Detect which cell encompasses the target text, then output its [x, y] center coordinate. 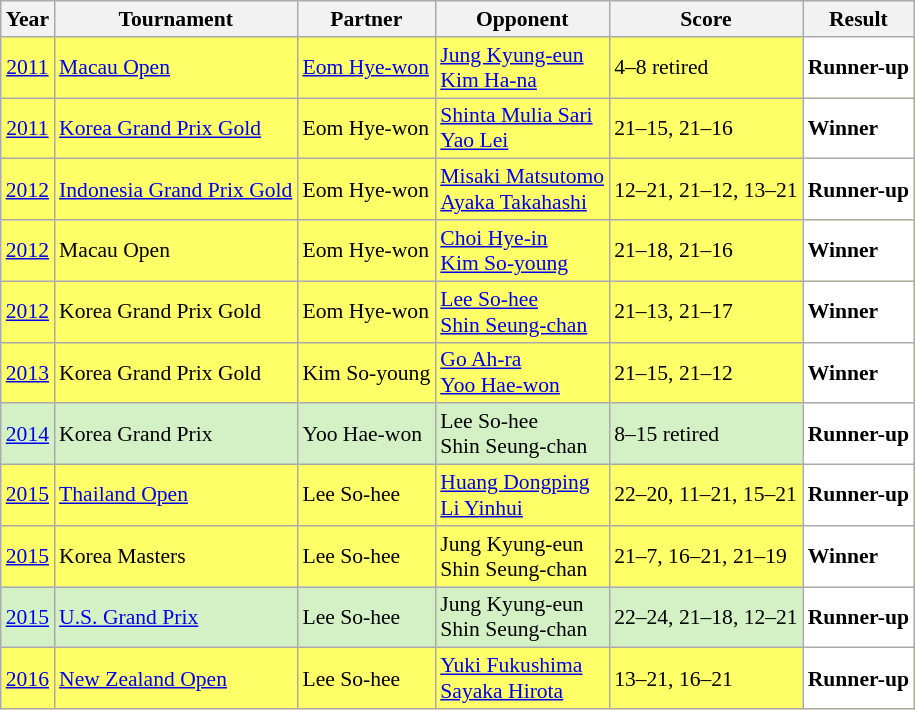
U.S. Grand Prix [176, 618]
Opponent [522, 19]
Shinta Mulia Sari Yao Lei [522, 128]
Yoo Hae-won [366, 434]
Tournament [176, 19]
21–18, 21–16 [706, 250]
Partner [366, 19]
Score [706, 19]
Result [858, 19]
22–20, 11–21, 15–21 [706, 496]
22–24, 21–18, 12–21 [706, 618]
Kim So-young [366, 372]
21–15, 21–12 [706, 372]
Misaki Matsutomo Ayaka Takahashi [522, 190]
Indonesia Grand Prix Gold [176, 190]
Thailand Open [176, 496]
Choi Hye-in Kim So-young [522, 250]
Jung Kyung-eun Kim Ha-na [522, 68]
Yuki Fukushima Sayaka Hirota [522, 678]
2013 [28, 372]
21–15, 21–16 [706, 128]
Korea Grand Prix [176, 434]
12–21, 21–12, 13–21 [706, 190]
13–21, 16–21 [706, 678]
Korea Masters [176, 556]
4–8 retired [706, 68]
New Zealand Open [176, 678]
8–15 retired [706, 434]
21–7, 16–21, 21–19 [706, 556]
Huang Dongping Li Yinhui [522, 496]
Year [28, 19]
2014 [28, 434]
21–13, 21–17 [706, 312]
2016 [28, 678]
Go Ah-ra Yoo Hae-won [522, 372]
